Return the (X, Y) coordinate for the center point of the cell that contains the specified text.  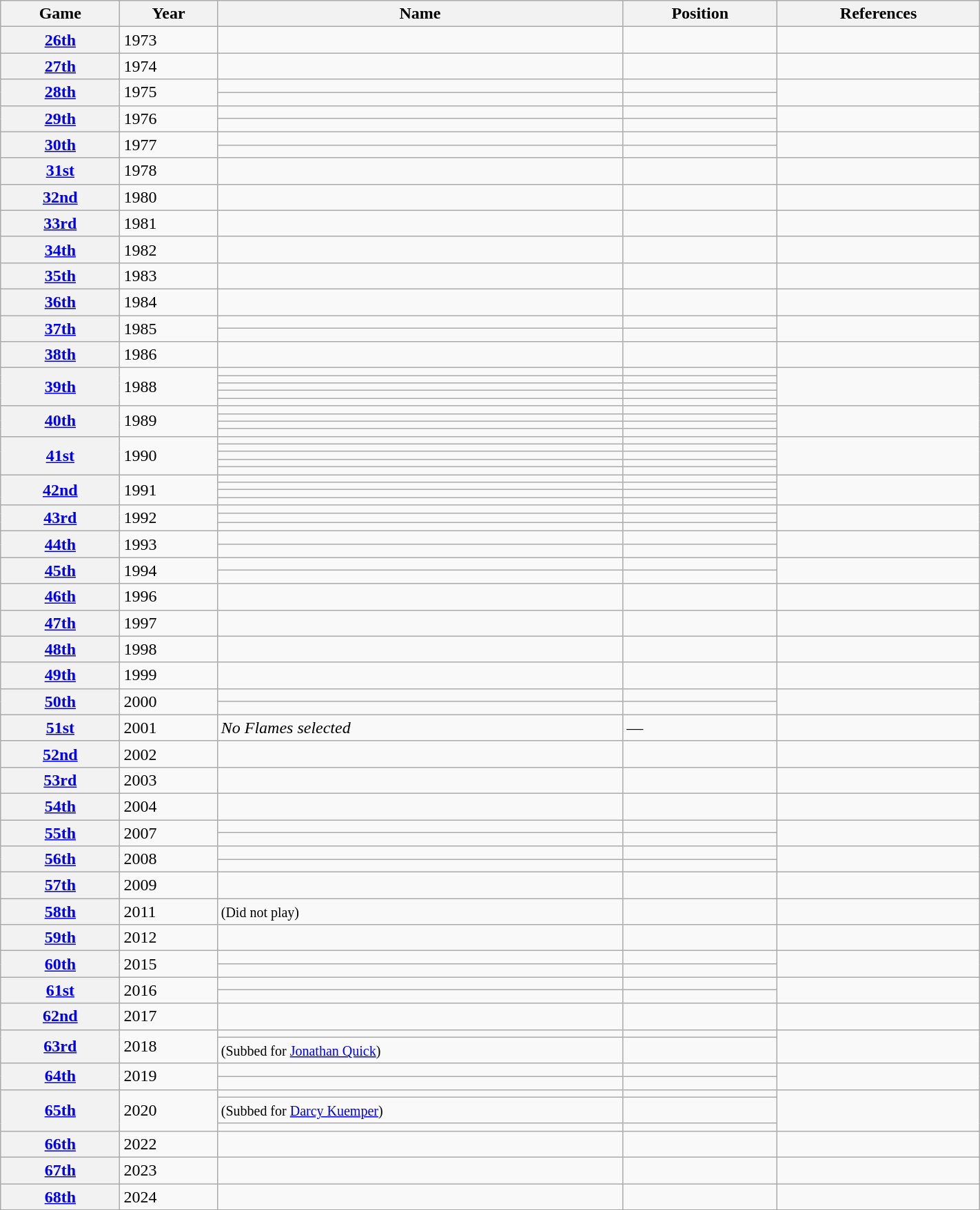
43rd (61, 518)
2015 (168, 964)
2000 (168, 701)
53rd (61, 780)
48th (61, 649)
42nd (61, 489)
29th (61, 119)
41st (61, 455)
47th (61, 623)
1986 (168, 355)
49th (61, 675)
68th (61, 1197)
30th (61, 145)
62nd (61, 1016)
32nd (61, 197)
Position (700, 14)
1996 (168, 597)
2023 (168, 1170)
1997 (168, 623)
2007 (168, 833)
— (700, 728)
1981 (168, 223)
40th (61, 421)
1989 (168, 421)
63rd (61, 1046)
Name (420, 14)
1977 (168, 145)
1998 (168, 649)
2018 (168, 1046)
65th (61, 1110)
59th (61, 938)
57th (61, 885)
1985 (168, 329)
1999 (168, 675)
No Flames selected (420, 728)
1978 (168, 171)
61st (61, 990)
2012 (168, 938)
(Did not play) (420, 912)
51st (61, 728)
2019 (168, 1076)
2022 (168, 1144)
1973 (168, 40)
1992 (168, 518)
1974 (168, 66)
60th (61, 964)
1976 (168, 119)
2024 (168, 1197)
34th (61, 249)
46th (61, 597)
55th (61, 833)
66th (61, 1144)
1984 (168, 302)
54th (61, 806)
35th (61, 276)
56th (61, 859)
2020 (168, 1110)
31st (61, 171)
67th (61, 1170)
2004 (168, 806)
39th (61, 387)
(Subbed for Jonathan Quick) (420, 1050)
Game (61, 14)
2003 (168, 780)
28th (61, 92)
2016 (168, 990)
1983 (168, 276)
44th (61, 544)
(Subbed for Darcy Kuemper) (420, 1110)
1990 (168, 455)
45th (61, 571)
1991 (168, 489)
33rd (61, 223)
Year (168, 14)
1993 (168, 544)
References (878, 14)
37th (61, 329)
38th (61, 355)
1980 (168, 197)
2008 (168, 859)
50th (61, 701)
2001 (168, 728)
52nd (61, 754)
1982 (168, 249)
2011 (168, 912)
1975 (168, 92)
64th (61, 1076)
2002 (168, 754)
2009 (168, 885)
58th (61, 912)
36th (61, 302)
1994 (168, 571)
1988 (168, 387)
2017 (168, 1016)
26th (61, 40)
27th (61, 66)
